Find where the given text appears and provide that cell's center as (X, Y) coordinate. 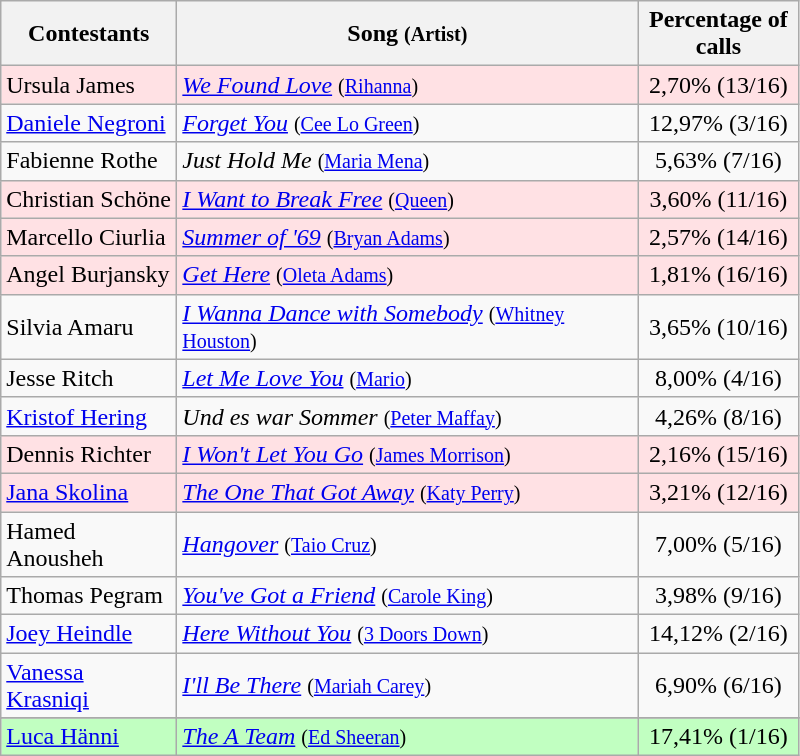
2,70% (13/16) (718, 85)
Jesse Ritch (89, 378)
Summer of '69 (Bryan Adams) (408, 237)
Silvia Amaru (89, 326)
Angel Burjansky (89, 275)
The One That Got Away (Katy Perry) (408, 492)
We Found Love (Rihanna) (408, 85)
4,26% (8/16) (718, 416)
17,41% (1/16) (718, 737)
2,57% (14/16) (718, 237)
Vanessa Krasniqi (89, 686)
3,21% (12/16) (718, 492)
Song (Artist) (408, 34)
2,16% (15/16) (718, 454)
Jana Skolina (89, 492)
The A Team (Ed Sheeran) (408, 737)
3,65% (10/16) (718, 326)
Hangover (Taio Cruz) (408, 544)
5,63% (7/16) (718, 161)
I Wanna Dance with Somebody (Whitney Houston) (408, 326)
Forget You (Cee Lo Green) (408, 123)
8,00% (4/16) (718, 378)
Just Hold Me (Maria Mena) (408, 161)
Thomas Pegram (89, 596)
Marcello Ciurlia (89, 237)
Kristof Hering (89, 416)
Fabienne Rothe (89, 161)
12,97% (3/16) (718, 123)
14,12% (2/16) (718, 634)
Contestants (89, 34)
3,98% (9/16) (718, 596)
I'll Be There (Mariah Carey) (408, 686)
Und es war Sommer (Peter Maffay) (408, 416)
Get Here (Oleta Adams) (408, 275)
Joey Heindle (89, 634)
Ursula James (89, 85)
Here Without You (3 Doors Down) (408, 634)
Daniele Negroni (89, 123)
I Want to Break Free (Queen) (408, 199)
3,60% (11/16) (718, 199)
Christian Schöne (89, 199)
7,00% (5/16) (718, 544)
Dennis Richter (89, 454)
Hamed Anousheh (89, 544)
Luca Hänni (89, 737)
6,90% (6/16) (718, 686)
I Won't Let You Go (James Morrison) (408, 454)
You've Got a Friend (Carole King) (408, 596)
Percentage of calls (718, 34)
Let Me Love You (Mario) (408, 378)
1,81% (16/16) (718, 275)
